Return the (x, y) coordinate for the center point of the cell that contains the specified text.  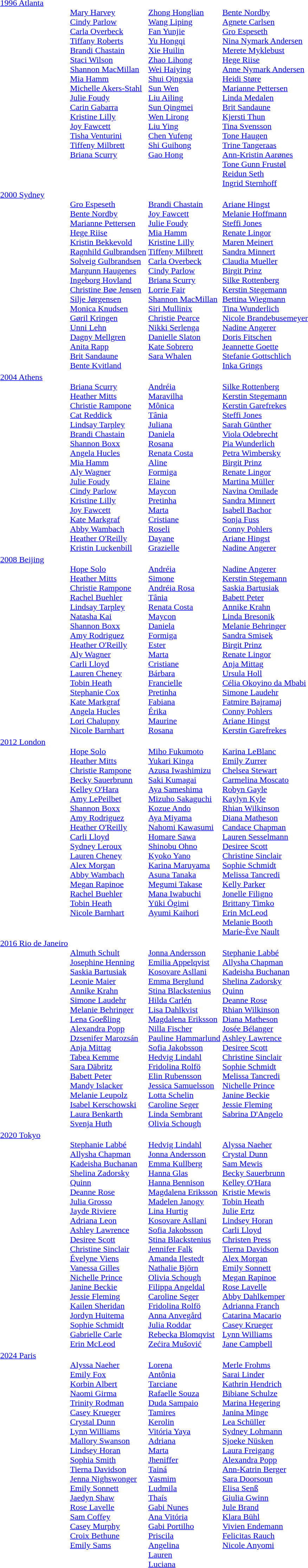
AndréiaMaravilhaMônicaTâniaJulianaDanielaRosanaRenata CostaAlineFormigaElaineMayconPretinhaMartaCristianeRoseliDayaneGrazielle (184, 462)
AndréiaSimoneAndréia RosaTâniaRenata CostaMayconDanielaFormigaEsterMartaCristianeBárbaraFranciellePretinhaFabianaÉrikaMaurineRosana (184, 645)
